Output the [x, y] coordinate of the center of the cell containing the given text.  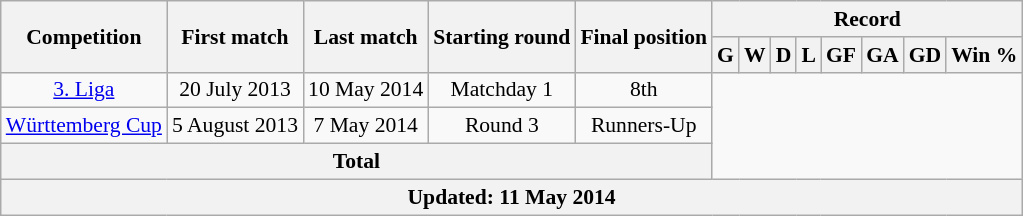
Round 3 [502, 126]
3. Liga [84, 90]
GF [841, 55]
Competition [84, 36]
5 August 2013 [235, 126]
D [784, 55]
Total [356, 162]
First match [235, 36]
20 July 2013 [235, 90]
10 May 2014 [366, 90]
W [755, 55]
8th [644, 90]
GA [882, 55]
Record [867, 19]
Final position [644, 36]
Updated: 11 May 2014 [512, 197]
Matchday 1 [502, 90]
GD [926, 55]
Württemberg Cup [84, 126]
Starting round [502, 36]
G [726, 55]
Last match [366, 36]
L [808, 55]
7 May 2014 [366, 126]
Win % [984, 55]
Runners-Up [644, 126]
